Locate the cell with the specified text and output its (X, Y) center coordinate. 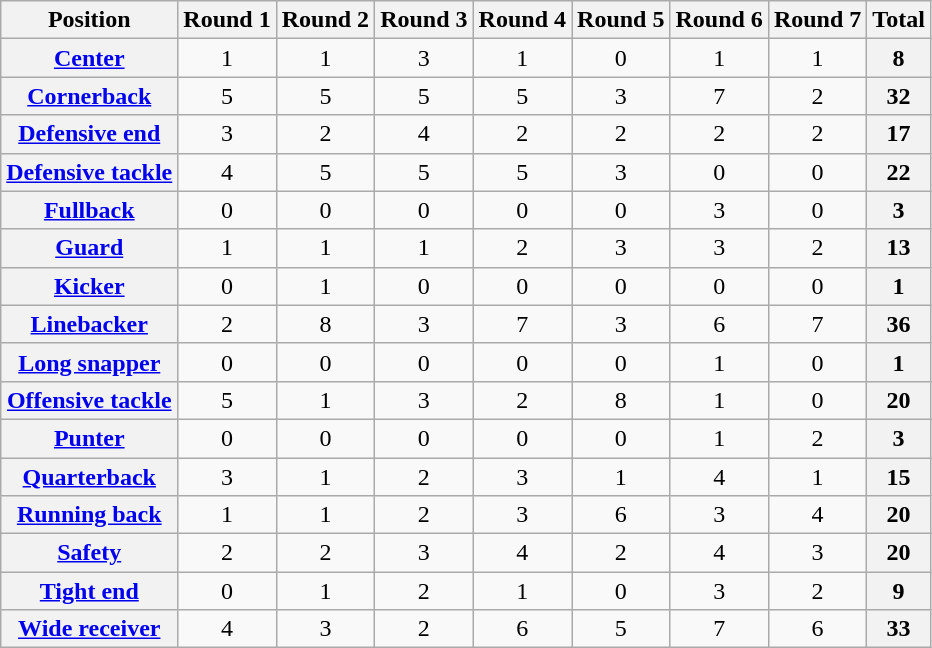
Fullback (90, 210)
22 (899, 172)
Running back (90, 515)
Round 5 (621, 20)
13 (899, 248)
Tight end (90, 591)
Guard (90, 248)
Defensive tackle (90, 172)
32 (899, 96)
15 (899, 477)
Quarterback (90, 477)
Round 3 (424, 20)
Kicker (90, 286)
Long snapper (90, 362)
Round 2 (325, 20)
Cornerback (90, 96)
36 (899, 324)
Linebacker (90, 324)
33 (899, 629)
17 (899, 134)
Total (899, 20)
Center (90, 58)
Offensive tackle (90, 400)
Round 6 (719, 20)
Punter (90, 438)
9 (899, 591)
Position (90, 20)
Round 4 (522, 20)
Round 7 (817, 20)
Wide receiver (90, 629)
Round 1 (227, 20)
Defensive end (90, 134)
Safety (90, 553)
